Return (X, Y) of the center of cell containing provided text 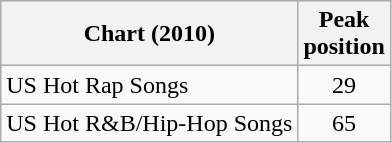
65 (344, 123)
US Hot Rap Songs (150, 85)
Peakposition (344, 34)
US Hot R&B/Hip-Hop Songs (150, 123)
Chart (2010) (150, 34)
29 (344, 85)
